Pinpoint the cell where the given text exists, returning its [x, y] midpoint coordinate. 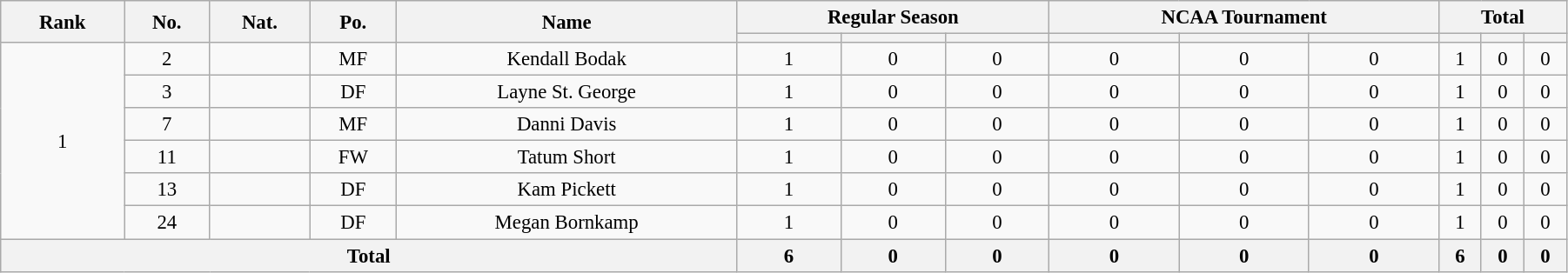
24 [167, 223]
Tatum Short [567, 157]
NCAA Tournament [1244, 17]
Nat. [259, 22]
Megan Bornkamp [567, 223]
7 [167, 124]
Layne St. George [567, 92]
Kam Pickett [567, 190]
Regular Season [893, 17]
FW [353, 157]
11 [167, 157]
Kendall Bodak [567, 59]
Name [567, 22]
3 [167, 92]
Danni Davis [567, 124]
13 [167, 190]
No. [167, 22]
Rank [63, 22]
2 [167, 59]
Po. [353, 22]
